Find where the given text appears and provide that cell's center as [x, y] coordinate. 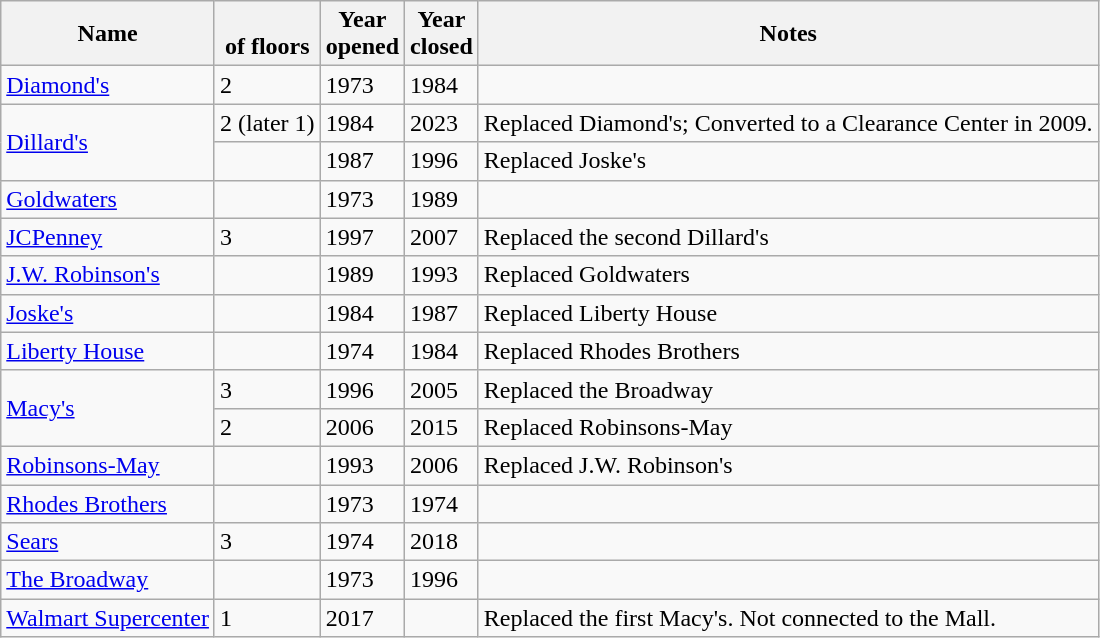
Joske's [108, 313]
2007 [442, 237]
Replaced Robinsons-May [788, 427]
2018 [442, 542]
Goldwaters [108, 199]
Yearclosed [442, 34]
2 (later 1) [267, 123]
2015 [442, 427]
JCPenney [108, 237]
Walmart Supercenter [108, 618]
The Broadway [108, 580]
Replaced Liberty House [788, 313]
2023 [442, 123]
J.W. Robinson's [108, 275]
Replaced the Broadway [788, 389]
Replaced Rhodes Brothers [788, 351]
Macy's [108, 408]
Robinsons-May [108, 465]
Replaced J.W. Robinson's [788, 465]
Liberty House [108, 351]
Sears [108, 542]
Notes [788, 34]
Name [108, 34]
Rhodes Brothers [108, 503]
Diamond's [108, 85]
Dillard's [108, 142]
of floors [267, 34]
Replaced the second Dillard's [788, 237]
Yearopened [362, 34]
Replaced Joske's [788, 161]
2005 [442, 389]
2017 [362, 618]
Replaced Diamond's; Converted to a Clearance Center in 2009. [788, 123]
Replaced Goldwaters [788, 275]
Replaced the first Macy's. Not connected to the Mall. [788, 618]
1997 [362, 237]
1 [267, 618]
